Pinpoint the cell where the given text exists, returning its (X, Y) midpoint coordinate. 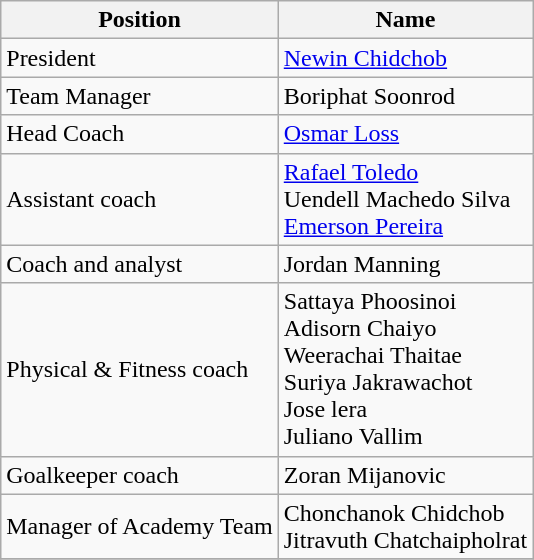
Position (140, 20)
Rafael Toledo Uendell Machedo Silva Emerson Pereira (405, 199)
Manager of Academy Team (140, 526)
Goalkeeper coach (140, 475)
Physical & Fitness coach (140, 370)
Newin Chidchob (405, 58)
Head Coach (140, 134)
Coach and analyst (140, 264)
Chonchanok Chidchob Jitravuth Chatchaipholrat (405, 526)
Boriphat Soonrod (405, 96)
Sattaya Phoosinoi Adisorn Chaiyo Weerachai Thaitae Suriya Jakrawachot Jose lera Juliano Vallim (405, 370)
Team Manager (140, 96)
Name (405, 20)
Zoran Mijanovic (405, 475)
Osmar Loss (405, 134)
Assistant coach (140, 199)
Jordan Manning (405, 264)
President (140, 58)
